For the text-containing cell, return its midpoint in [x, y] coordinate format. 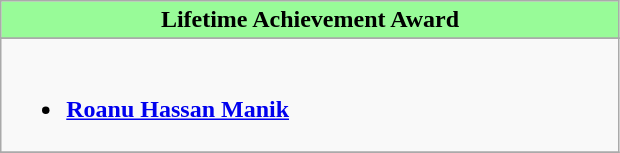
Roanu Hassan Manik [310, 96]
Lifetime Achievement Award [310, 20]
